Return (X, Y) of the center of cell containing provided text 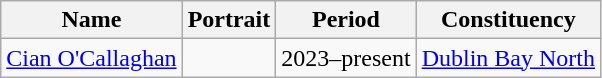
Constituency (508, 20)
2023–present (346, 58)
Name (92, 20)
Dublin Bay North (508, 58)
Cian O'Callaghan (92, 58)
Period (346, 20)
Portrait (229, 20)
